For the text-containing cell, return its midpoint in [X, Y] coordinate format. 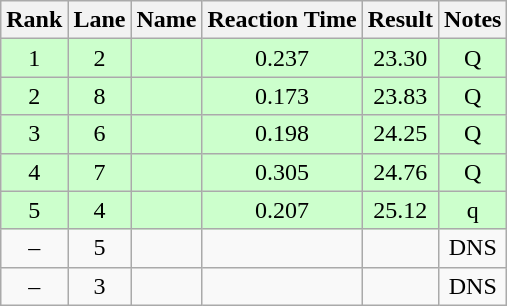
23.83 [400, 96]
0.237 [282, 58]
23.30 [400, 58]
Notes [473, 20]
0.305 [282, 172]
Name [166, 20]
q [473, 210]
Reaction Time [282, 20]
6 [100, 134]
24.25 [400, 134]
25.12 [400, 210]
Rank [34, 20]
24.76 [400, 172]
Result [400, 20]
0.173 [282, 96]
0.207 [282, 210]
8 [100, 96]
7 [100, 172]
Lane [100, 20]
1 [34, 58]
0.198 [282, 134]
